Capture the cell that displays the provided text and extract its (x, y) central coordinate. 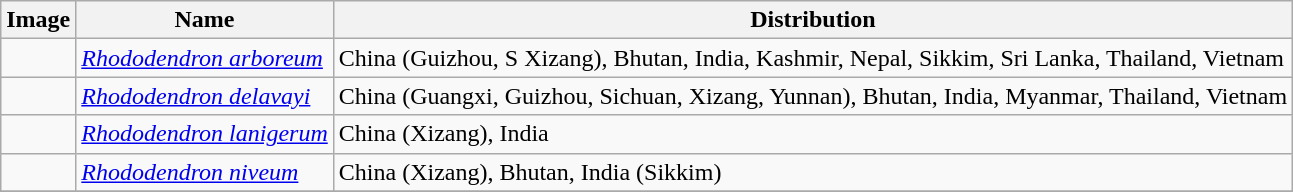
Image (38, 20)
Rhododendron delavayi (204, 96)
China (Xizang), India (812, 134)
China (Xizang), Bhutan, India (Sikkim) (812, 172)
Rhododendron arboreum (204, 58)
Rhododendron niveum (204, 172)
Name (204, 20)
China (Guizhou, S Xizang), Bhutan, India, Kashmir, Nepal, Sikkim, Sri Lanka, Thailand, Vietnam (812, 58)
Distribution (812, 20)
China (Guangxi, Guizhou, Sichuan, Xizang, Yunnan), Bhutan, India, Myanmar, Thailand, Vietnam (812, 96)
Rhododendron lanigerum (204, 134)
